Scan for the cell matching the given text and deliver its (X, Y) coordinate at center. 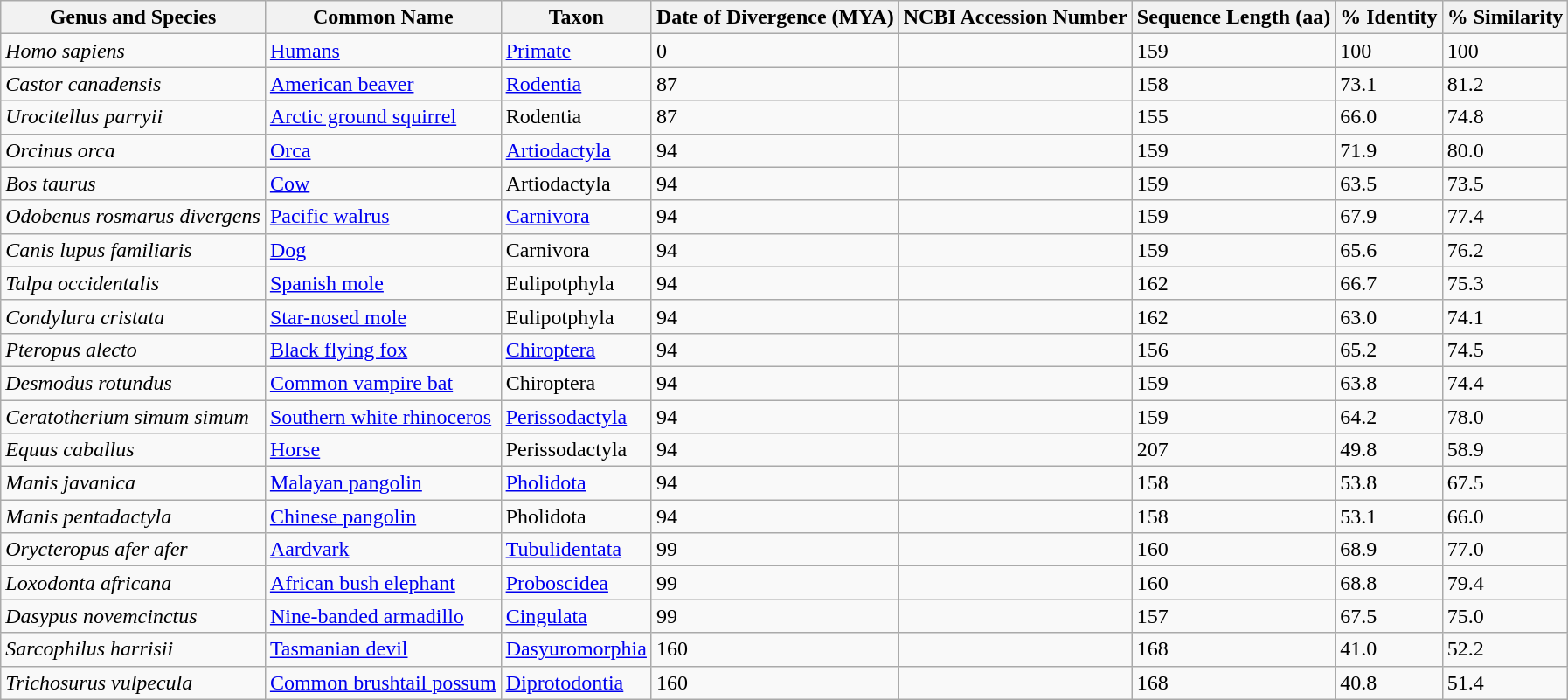
65.6 (1389, 250)
Castor canadensis (133, 84)
40.8 (1389, 683)
African bush elephant (383, 583)
Desmodus rotundus (133, 383)
74.8 (1505, 117)
77.0 (1505, 550)
207 (1233, 450)
64.2 (1389, 417)
Cingulata (576, 616)
Dasyuromorphia (576, 649)
Bos taurus (133, 184)
% Similarity (1505, 17)
Diprotodontia (576, 683)
58.9 (1505, 450)
Ceratotherium simum simum (133, 417)
155 (1233, 117)
Dog (383, 250)
63.5 (1389, 184)
Nine-banded armadillo (383, 616)
Equus caballus (133, 450)
53.8 (1389, 483)
66.7 (1389, 283)
NCBI Accession Number (1016, 17)
76.2 (1505, 250)
157 (1233, 616)
0 (774, 51)
74.1 (1505, 316)
Trichosurus vulpecula (133, 683)
80.0 (1505, 150)
Manis pentadactyla (133, 516)
Orca (383, 150)
Tubulidentata (576, 550)
75.3 (1505, 283)
63.0 (1389, 316)
49.8 (1389, 450)
Homo sapiens (133, 51)
63.8 (1389, 383)
Date of Divergence (MYA) (774, 17)
Odobenus rosmarus divergens (133, 217)
Loxodonta africana (133, 583)
71.9 (1389, 150)
Urocitellus parryii (133, 117)
41.0 (1389, 649)
% Identity (1389, 17)
Canis lupus familiaris (133, 250)
79.4 (1505, 583)
77.4 (1505, 217)
Arctic ground squirrel (383, 117)
Condylura cristata (133, 316)
American beaver (383, 84)
Pacific walrus (383, 217)
Orycteropus afer afer (133, 550)
Pteropus alecto (133, 350)
Manis javanica (133, 483)
Orcinus orca (133, 150)
74.5 (1505, 350)
68.8 (1389, 583)
Talpa occidentalis (133, 283)
73.1 (1389, 84)
75.0 (1505, 616)
Sarcophilus harrisii (133, 649)
Tasmanian devil (383, 649)
65.2 (1389, 350)
68.9 (1389, 550)
Malayan pangolin (383, 483)
Taxon (576, 17)
52.2 (1505, 649)
67.9 (1389, 217)
53.1 (1389, 516)
74.4 (1505, 383)
Star-nosed mole (383, 316)
Common brushtail possum (383, 683)
51.4 (1505, 683)
Southern white rhinoceros (383, 417)
Black flying fox (383, 350)
Chinese pangolin (383, 516)
Horse (383, 450)
81.2 (1505, 84)
Cow (383, 184)
Common Name (383, 17)
Aardvark (383, 550)
Genus and Species (133, 17)
78.0 (1505, 417)
73.5 (1505, 184)
156 (1233, 350)
Spanish mole (383, 283)
Common vampire bat (383, 383)
Primate (576, 51)
Humans (383, 51)
Sequence Length (aa) (1233, 17)
Dasypus novemcinctus (133, 616)
Proboscidea (576, 583)
